Extract the (x, y) coordinate from the center of the cell holding the provided text.  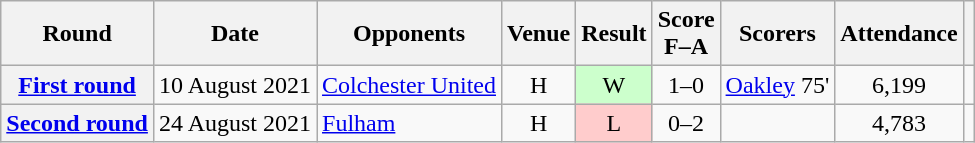
Oakley 75' (778, 85)
Second round (78, 123)
Attendance (899, 34)
24 August 2021 (234, 123)
W (614, 85)
Result (614, 34)
Scorers (778, 34)
0–2 (686, 123)
First round (78, 85)
Round (78, 34)
L (614, 123)
Fulham (408, 123)
1–0 (686, 85)
6,199 (899, 85)
Colchester United (408, 85)
ScoreF–A (686, 34)
Date (234, 34)
4,783 (899, 123)
Venue (539, 34)
Opponents (408, 34)
10 August 2021 (234, 85)
